Determine the [x, y] coordinate at the center of the cell enclosing the given text.  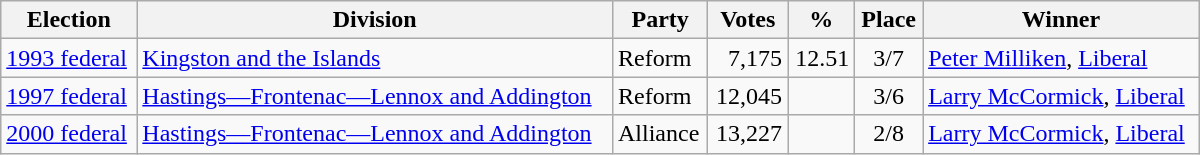
2000 federal [69, 134]
Place [889, 20]
% [822, 20]
2/8 [889, 134]
Division [375, 20]
Kingston and the Islands [375, 58]
Alliance [660, 134]
Election [69, 20]
Party [660, 20]
Peter Milliken, Liberal [1062, 58]
3/7 [889, 58]
Votes [748, 20]
Winner [1062, 20]
12,045 [748, 96]
12.51 [822, 58]
1997 federal [69, 96]
1993 federal [69, 58]
3/6 [889, 96]
13,227 [748, 134]
7,175 [748, 58]
